Return the [x, y] coordinate for the center point of the cell that contains the specified text.  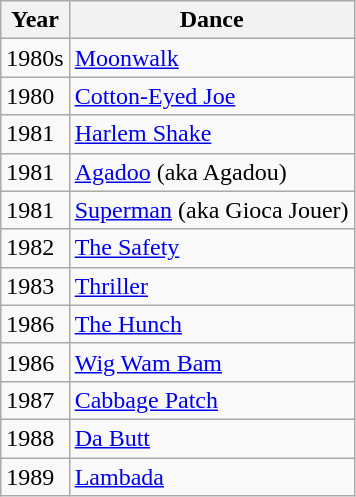
Wig Wam Bam [212, 362]
Lambada [212, 477]
1980s [35, 58]
Cotton-Eyed Joe [212, 96]
Cabbage Patch [212, 400]
Year [35, 20]
1980 [35, 96]
Moonwalk [212, 58]
The Hunch [212, 324]
1987 [35, 400]
1988 [35, 438]
Superman (aka Gioca Jouer) [212, 210]
1989 [35, 477]
Da Butt [212, 438]
Thriller [212, 286]
The Safety [212, 248]
Harlem Shake [212, 134]
1982 [35, 248]
1983 [35, 286]
Dance [212, 20]
Agadoo (aka Agadou) [212, 172]
